Search for the cell housing the specified text and yield its [x, y] center coordinate. 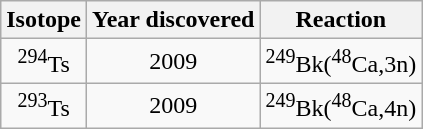
Reaction [341, 20]
293Ts [44, 106]
Isotope [44, 20]
249Bk(48Ca,4n) [341, 106]
294Ts [44, 62]
Year discovered [172, 20]
249Bk(48Ca,3n) [341, 62]
